Detect which cell encompasses the target text, then output its [x, y] center coordinate. 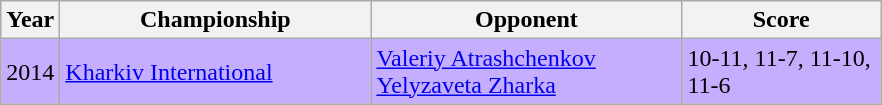
10-11, 11-7, 11-10, 11-6 [782, 72]
Kharkiv International [216, 72]
Opponent [526, 20]
Year [30, 20]
Score [782, 20]
2014 [30, 72]
Championship [216, 20]
Valeriy Atrashchenkov Yelyzaveta Zharka [526, 72]
